Determine the (X, Y) coordinate at the center of the cell enclosing the given text.  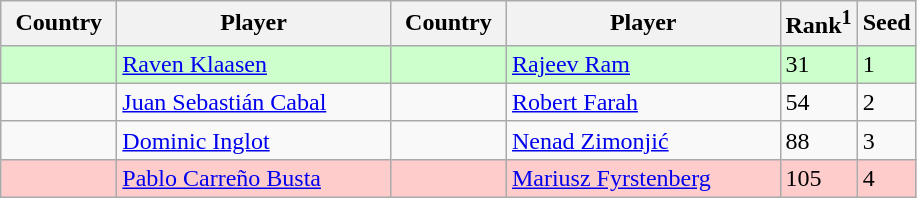
Nenad Zimonjić (643, 140)
Dominic Inglot (254, 140)
88 (818, 140)
Robert Farah (643, 102)
4 (886, 178)
105 (818, 178)
Raven Klaasen (254, 64)
3 (886, 140)
54 (818, 102)
Rank1 (818, 24)
Seed (886, 24)
Rajeev Ram (643, 64)
Juan Sebastián Cabal (254, 102)
1 (886, 64)
31 (818, 64)
2 (886, 102)
Mariusz Fyrstenberg (643, 178)
Pablo Carreño Busta (254, 178)
